Return (X, Y) of the center of cell containing provided text 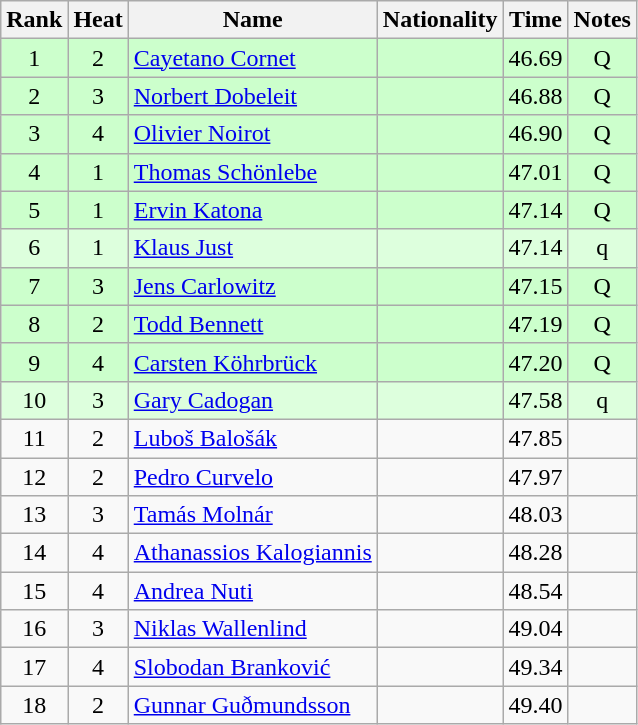
48.03 (536, 515)
17 (34, 667)
Andrea Nuti (252, 591)
5 (34, 210)
Gary Cadogan (252, 400)
Luboš Balošák (252, 438)
49.34 (536, 667)
Cayetano Cornet (252, 58)
46.88 (536, 96)
48.54 (536, 591)
15 (34, 591)
Name (252, 20)
13 (34, 515)
Thomas Schönlebe (252, 172)
Time (536, 20)
10 (34, 400)
Nationality (440, 20)
49.40 (536, 705)
14 (34, 553)
47.97 (536, 477)
16 (34, 629)
Gunnar Guðmundsson (252, 705)
Rank (34, 20)
46.69 (536, 58)
Athanassios Kalogiannis (252, 553)
8 (34, 324)
Norbert Dobeleit (252, 96)
Olivier Noirot (252, 134)
47.15 (536, 286)
46.90 (536, 134)
48.28 (536, 553)
18 (34, 705)
12 (34, 477)
6 (34, 248)
Niklas Wallenlind (252, 629)
Jens Carlowitz (252, 286)
47.20 (536, 362)
Notes (602, 20)
47.19 (536, 324)
Todd Bennett (252, 324)
49.04 (536, 629)
Slobodan Branković (252, 667)
Heat (98, 20)
7 (34, 286)
Carsten Köhrbrück (252, 362)
47.85 (536, 438)
47.01 (536, 172)
11 (34, 438)
Klaus Just (252, 248)
Pedro Curvelo (252, 477)
Ervin Katona (252, 210)
Tamás Molnár (252, 515)
9 (34, 362)
47.58 (536, 400)
